Find where the given text appears and provide that cell's center as (X, Y) coordinate. 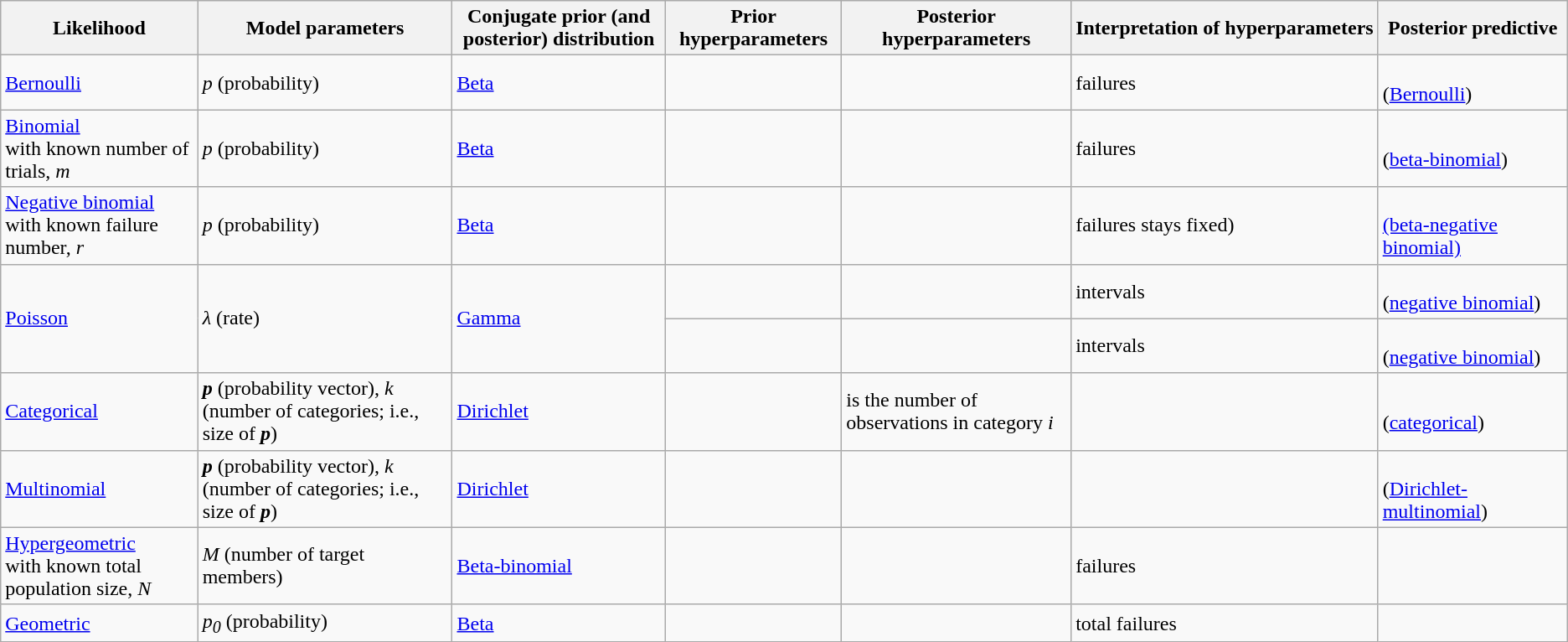
is the number of observations in category i (957, 412)
Beta-binomial (559, 566)
(categorical) (1473, 412)
Interpretation of hyperparameters (1225, 28)
Multinomial (99, 489)
Negative binomialwith known failure number, r (99, 225)
(Bernoulli) (1473, 82)
Prior hyperparameters (753, 28)
(beta-binomial) (1473, 148)
Bernoulli (99, 82)
(Dirichlet-multinomial) (1473, 489)
Categorical (99, 412)
failures stays fixed) (1225, 225)
Posterior hyperparameters (957, 28)
Posterior predictive (1473, 28)
Poisson (99, 318)
M (number of target members) (325, 566)
Likelihood (99, 28)
(beta-negative binomial) (1473, 225)
Gamma (559, 318)
p0 (probability) (325, 623)
Binomialwith known number of trials, m (99, 148)
Conjugate prior (and posterior) distribution (559, 28)
λ (rate) (325, 318)
Model parameters (325, 28)
total failures (1225, 623)
Geometric (99, 623)
Hypergeometricwith known total population size, N (99, 566)
